Pinpoint the cell where the given text exists, returning its (X, Y) midpoint coordinate. 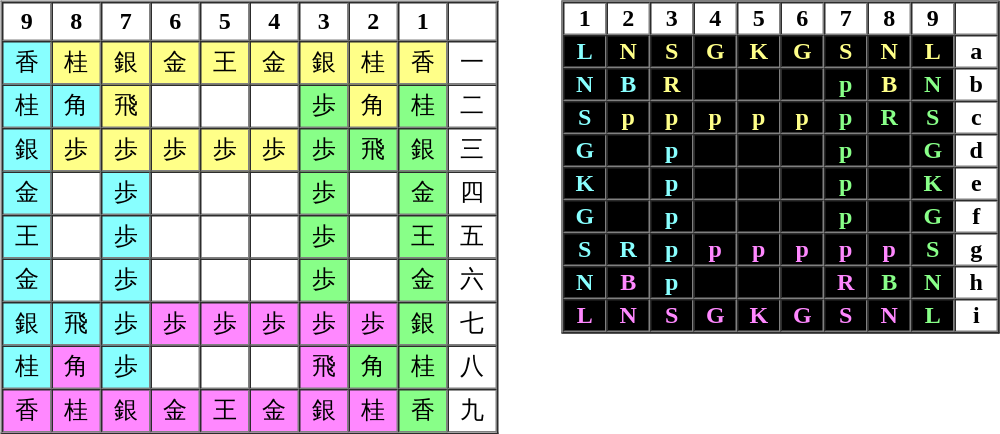
七 (473, 324)
五 (473, 237)
六 (473, 280)
c (976, 118)
g (976, 250)
九 (473, 411)
a (976, 52)
d (976, 150)
一 (473, 63)
二 (473, 106)
四 (473, 194)
i (976, 316)
八 (473, 368)
f (976, 216)
b (976, 84)
e (976, 184)
h (976, 282)
三 (473, 150)
